Extract the [x, y] coordinate from the center of the cell holding the provided text.  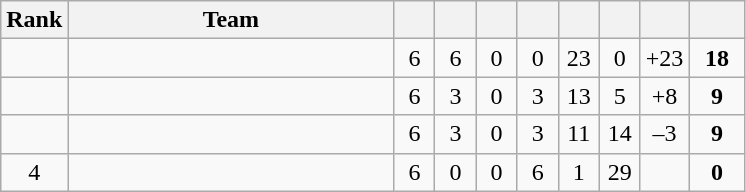
23 [578, 58]
–3 [664, 134]
Rank [34, 20]
29 [620, 172]
+23 [664, 58]
18 [717, 58]
Team [231, 20]
1 [578, 172]
4 [34, 172]
11 [578, 134]
14 [620, 134]
5 [620, 96]
+8 [664, 96]
13 [578, 96]
